Pinpoint the cell where the given text exists, returning its [X, Y] midpoint coordinate. 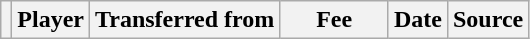
Source [488, 20]
Player [51, 20]
Fee [334, 20]
Date [418, 20]
Transferred from [185, 20]
